Extract the [X, Y] coordinate from the center of the cell holding the provided text.  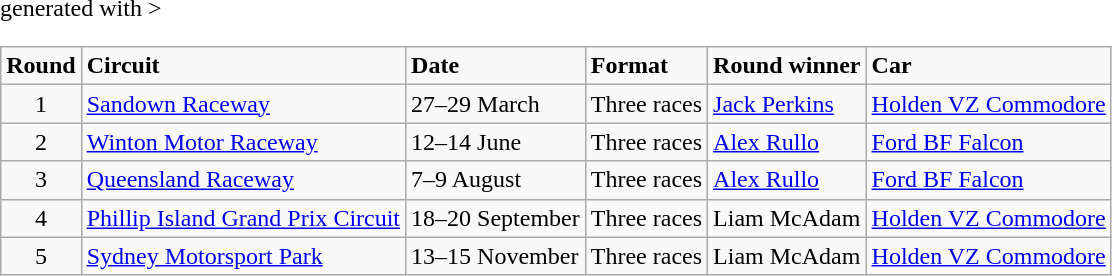
Queensland Raceway [243, 180]
Sandown Raceway [243, 104]
Winton Motor Raceway [243, 142]
4 [41, 218]
Car [988, 66]
7–9 August [496, 180]
Jack Perkins [787, 104]
27–29 March [496, 104]
2 [41, 142]
1 [41, 104]
18–20 September [496, 218]
Phillip Island Grand Prix Circuit [243, 218]
Circuit [243, 66]
12–14 June [496, 142]
Round winner [787, 66]
Sydney Motorsport Park [243, 256]
13–15 November [496, 256]
Round [41, 66]
5 [41, 256]
3 [41, 180]
Date [496, 66]
Format [646, 66]
